Provide the (x, y) coordinate of the cell's center where the given text is located.  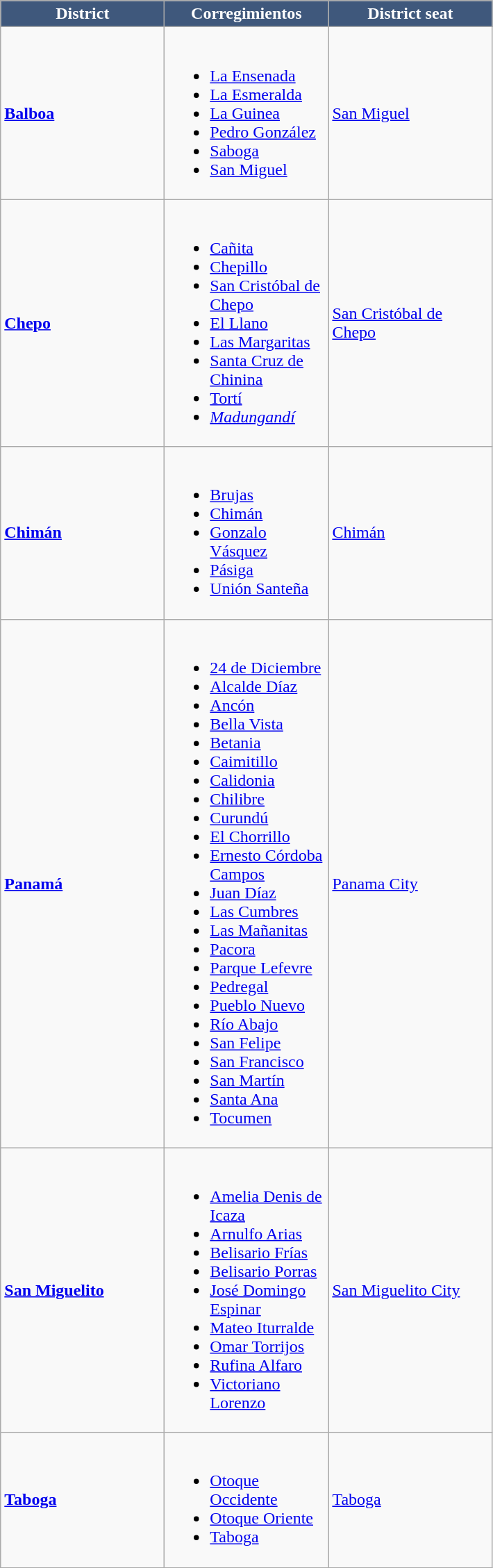
San Miguel (410, 113)
Chepo (83, 323)
La EnsenadaLa EsmeraldaLa GuineaPedro GonzálezSabogaSan Miguel (246, 113)
San Miguelito (83, 1290)
Panamá (83, 884)
CañitaChepilloSan Cristóbal de ChepoEl LlanoLas MargaritasSanta Cruz de ChininaTortíMadungandí (246, 323)
Panama City (410, 884)
District (83, 14)
San Miguelito City (410, 1290)
Balboa (83, 113)
Otoque OccidenteOtoque OrienteTaboga (246, 1500)
BrujasChimánGonzalo VásquezPásigaUnión Santeña (246, 533)
District seat (410, 14)
San Cristóbal de Chepo (410, 323)
Amelia Denis de IcazaArnulfo AriasBelisario FríasBelisario PorrasJosé Domingo EspinarMateo IturraldeOmar TorrijosRufina AlfaroVictoriano Lorenzo (246, 1290)
Corregimientos (246, 14)
